From the cell containing the given text, extract its center point as [x, y] coordinate. 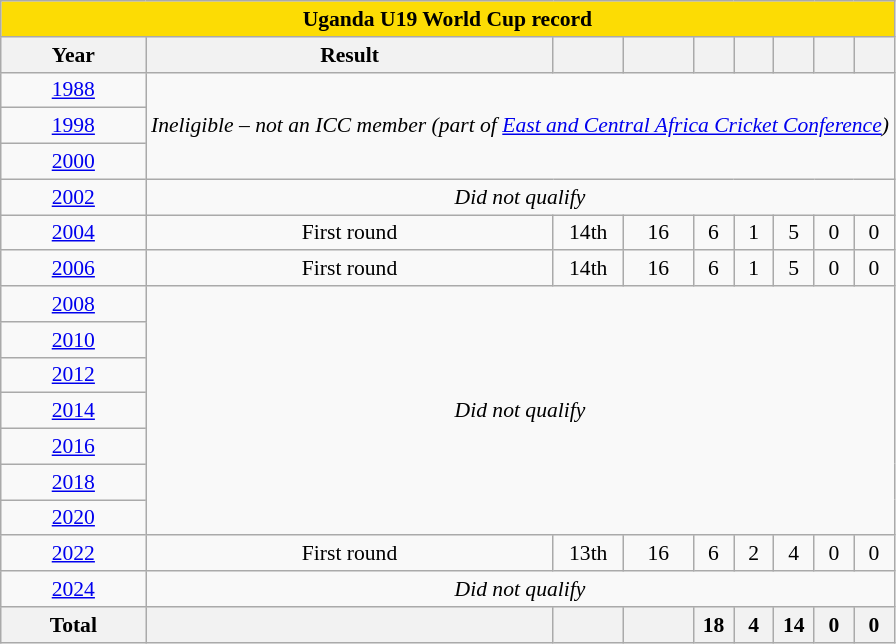
Total [74, 625]
2000 [74, 162]
2018 [74, 482]
Ineligible – not an ICC member (part of East and Central Africa Cricket Conference) [520, 126]
2024 [74, 589]
2014 [74, 411]
1998 [74, 126]
2008 [74, 304]
2020 [74, 518]
2012 [74, 375]
14 [794, 625]
2016 [74, 447]
2004 [74, 233]
2006 [74, 269]
13th [588, 554]
1988 [74, 90]
18 [713, 625]
Uganda U19 World Cup record [448, 19]
2002 [74, 197]
2022 [74, 554]
Result [350, 55]
2 [754, 554]
2010 [74, 340]
Year [74, 55]
